Scan for the cell matching the given text and deliver its (x, y) coordinate at center. 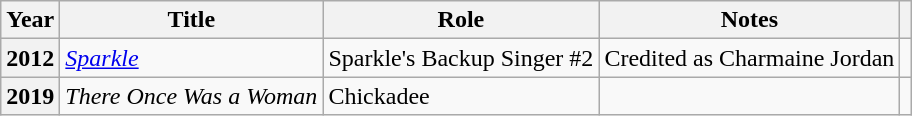
Year (30, 20)
2019 (30, 96)
Role (461, 20)
Notes (750, 20)
Sparkle's Backup Singer #2 (461, 58)
Chickadee (461, 96)
2012 (30, 58)
Sparkle (192, 58)
Credited as Charmaine Jordan (750, 58)
Title (192, 20)
There Once Was a Woman (192, 96)
